For the text-containing cell, return its midpoint in (X, Y) coordinate format. 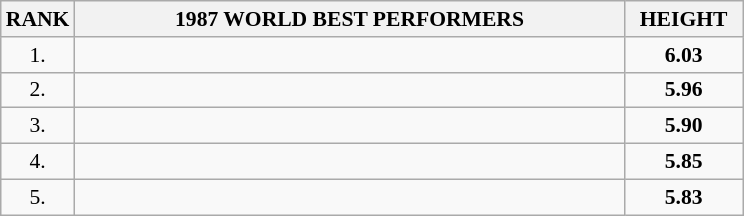
5. (38, 197)
1987 WORLD BEST PERFORMERS (349, 19)
5.96 (684, 90)
4. (38, 162)
5.90 (684, 126)
RANK (38, 19)
2. (38, 90)
6.03 (684, 55)
5.83 (684, 197)
5.85 (684, 162)
1. (38, 55)
HEIGHT (684, 19)
3. (38, 126)
